Provide the (X, Y) coordinate of the cell's center where the given text is located.  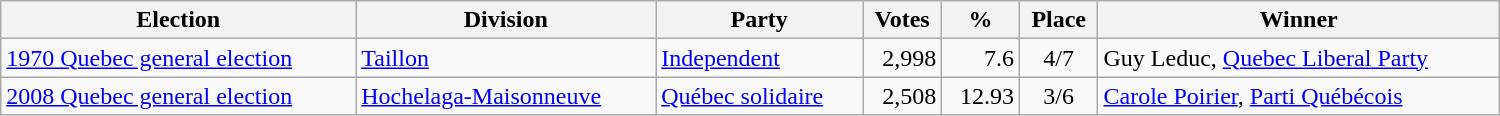
2008 Quebec general election (178, 96)
Division (506, 20)
1970 Quebec general election (178, 58)
Votes (902, 20)
Québec solidaire (760, 96)
7.6 (981, 58)
Guy Leduc, Quebec Liberal Party (1298, 58)
Carole Poirier, Parti Québécois (1298, 96)
4/7 (1058, 58)
Place (1058, 20)
Independent (760, 58)
Hochelaga-Maisonneuve (506, 96)
Election (178, 20)
% (981, 20)
3/6 (1058, 96)
2,508 (902, 96)
Party (760, 20)
12.93 (981, 96)
Taillon (506, 58)
2,998 (902, 58)
Winner (1298, 20)
